Locate the cell with the specified text and output its [x, y] center coordinate. 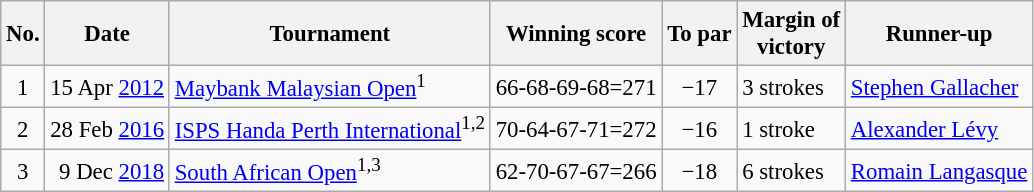
Alexander Lévy [940, 129]
62-70-67-67=266 [576, 171]
1 stroke [792, 129]
ISPS Handa Perth International1,2 [330, 129]
3 strokes [792, 87]
2 [23, 129]
Date [107, 34]
Romain Langasque [940, 171]
3 [23, 171]
1 [23, 87]
Margin ofvictory [792, 34]
To par [700, 34]
Runner-up [940, 34]
Maybank Malaysian Open1 [330, 87]
−16 [700, 129]
6 strokes [792, 171]
Tournament [330, 34]
9 Dec 2018 [107, 171]
28 Feb 2016 [107, 129]
Stephen Gallacher [940, 87]
Winning score [576, 34]
15 Apr 2012 [107, 87]
−17 [700, 87]
70-64-67-71=272 [576, 129]
66-68-69-68=271 [576, 87]
−18 [700, 171]
No. [23, 34]
South African Open1,3 [330, 171]
